Scan for the cell matching the given text and deliver its (X, Y) coordinate at center. 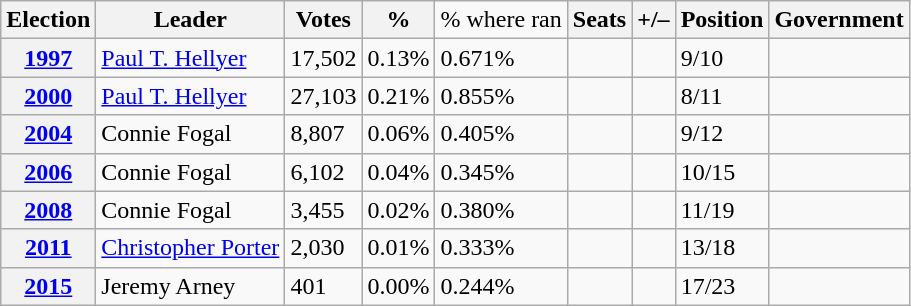
Christopher Porter (190, 248)
Leader (190, 20)
2004 (48, 134)
17/23 (722, 286)
2,030 (324, 248)
9/10 (722, 58)
0.04% (398, 172)
1997 (48, 58)
0.244% (501, 286)
Government (839, 20)
Position (722, 20)
17,502 (324, 58)
0.345% (501, 172)
0.06% (398, 134)
0.00% (398, 286)
0.855% (501, 96)
8,807 (324, 134)
+/– (654, 20)
0.02% (398, 210)
2008 (48, 210)
0.01% (398, 248)
Jeremy Arney (190, 286)
6,102 (324, 172)
0.333% (501, 248)
0.21% (398, 96)
10/15 (722, 172)
2011 (48, 248)
2015 (48, 286)
Election (48, 20)
0.380% (501, 210)
0.13% (398, 58)
% where ran (501, 20)
0.671% (501, 58)
3,455 (324, 210)
11/19 (722, 210)
% (398, 20)
Seats (599, 20)
9/12 (722, 134)
Votes (324, 20)
13/18 (722, 248)
8/11 (722, 96)
401 (324, 286)
2000 (48, 96)
0.405% (501, 134)
2006 (48, 172)
27,103 (324, 96)
